Identify which cell holds the provided text, then report its [x, y] central coordinate. 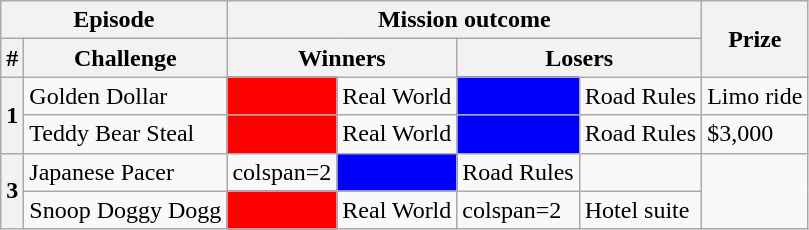
Japanese Pacer [126, 172]
Losers [580, 58]
Teddy Bear Steal [126, 134]
3 [12, 191]
$3,000 [755, 134]
Prize [755, 39]
Winners [342, 58]
Golden Dollar [126, 96]
1 [12, 115]
# [12, 58]
Challenge [126, 58]
Mission outcome [464, 20]
Hotel suite [640, 210]
Snoop Doggy Dogg [126, 210]
Limo ride [755, 96]
Episode [114, 20]
